Identify which cell holds the provided text, then report its [x, y] central coordinate. 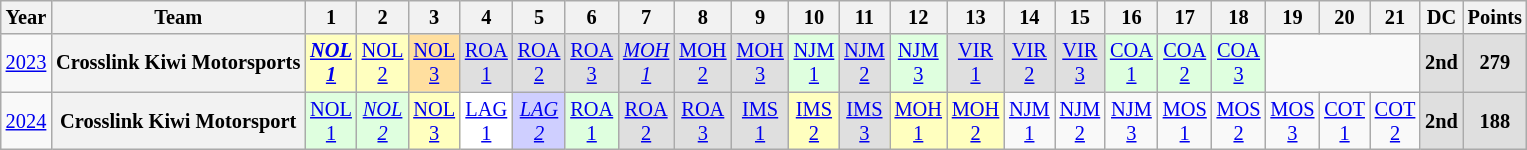
16 [1132, 17]
MOS1 [1185, 121]
Crosslink Kiwi Motorsport [178, 121]
2023 [26, 63]
10 [814, 17]
3 [434, 17]
Year [26, 17]
COA2 [1185, 63]
2 [383, 17]
VIR3 [1080, 63]
279 [1495, 63]
DC [1442, 17]
LAG1 [486, 121]
12 [918, 17]
Points [1495, 17]
19 [1292, 17]
Crosslink Kiwi Motorsports [178, 63]
COT2 [1395, 121]
18 [1239, 17]
4 [486, 17]
1 [331, 17]
IMS1 [760, 121]
MOS2 [1239, 121]
13 [976, 17]
IMS3 [864, 121]
IMS2 [814, 121]
COT1 [1344, 121]
21 [1395, 17]
11 [864, 17]
VIR2 [1029, 63]
6 [592, 17]
COA1 [1132, 63]
9 [760, 17]
17 [1185, 17]
2024 [26, 121]
8 [702, 17]
MOH3 [760, 63]
LAG2 [540, 121]
COA3 [1239, 63]
188 [1495, 121]
MOS3 [1292, 121]
20 [1344, 17]
15 [1080, 17]
Team [178, 17]
5 [540, 17]
7 [646, 17]
14 [1029, 17]
VIR1 [976, 63]
